Pinpoint the cell where the given text exists, returning its [x, y] midpoint coordinate. 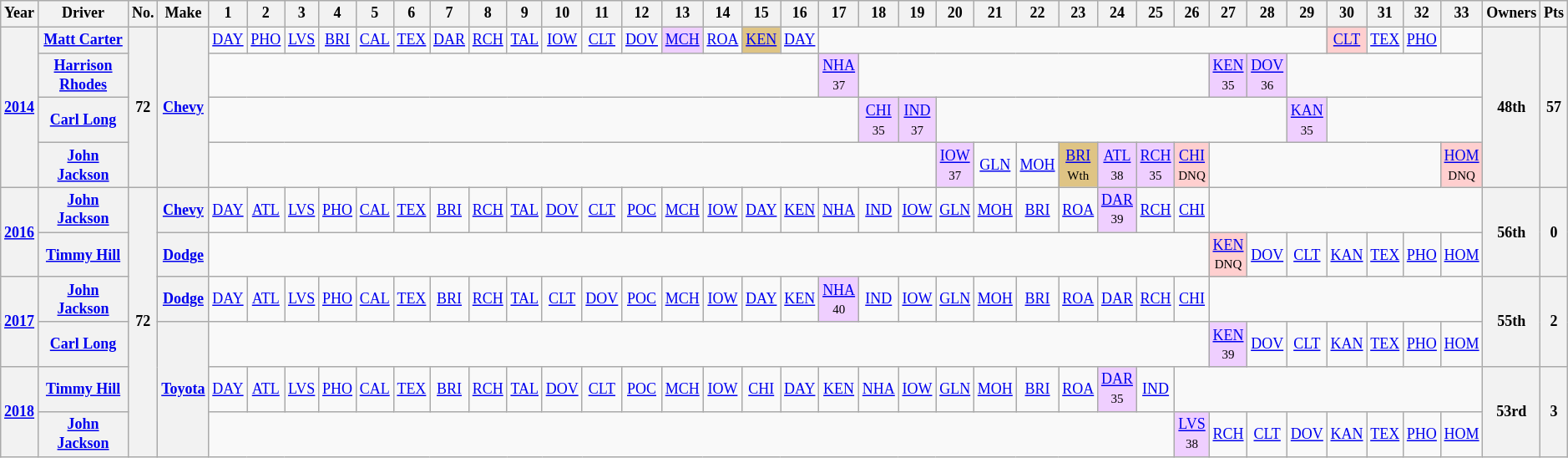
29 [1308, 13]
0 [1555, 232]
4 [337, 13]
CHI35 [878, 120]
15 [761, 13]
Driver [83, 13]
7 [449, 13]
6 [412, 13]
NHA40 [839, 299]
2016 [20, 232]
HOMDNQ [1461, 165]
ATL38 [1117, 165]
KEN39 [1228, 344]
17 [839, 13]
Owners [1511, 13]
26 [1192, 13]
CHIDNQ [1192, 165]
18 [878, 13]
Year [20, 13]
57 [1555, 107]
56th [1511, 232]
27 [1228, 13]
DAR39 [1117, 210]
2014 [20, 107]
32 [1423, 13]
24 [1117, 13]
19 [917, 13]
11 [602, 13]
DOV36 [1267, 75]
23 [1079, 13]
RCH35 [1156, 165]
14 [723, 13]
10 [562, 13]
IND37 [917, 120]
13 [682, 13]
No. [144, 13]
Harrison Rhodes [83, 75]
1 [228, 13]
2018 [20, 411]
31 [1385, 13]
12 [642, 13]
28 [1267, 13]
16 [800, 13]
NHA37 [839, 75]
Toyota [184, 389]
Pts [1555, 13]
9 [524, 13]
55th [1511, 321]
KENDNQ [1228, 255]
21 [995, 13]
2017 [20, 321]
IOW37 [955, 165]
LVS38 [1192, 434]
53rd [1511, 411]
30 [1347, 13]
Make [184, 13]
22 [1037, 13]
Matt Carter [83, 40]
8 [488, 13]
25 [1156, 13]
KAN35 [1308, 120]
48th [1511, 107]
DAR35 [1117, 389]
20 [955, 13]
BRIWth [1079, 165]
5 [374, 13]
33 [1461, 13]
KEN35 [1228, 75]
